Pinpoint the cell where the given text exists, returning its (X, Y) midpoint coordinate. 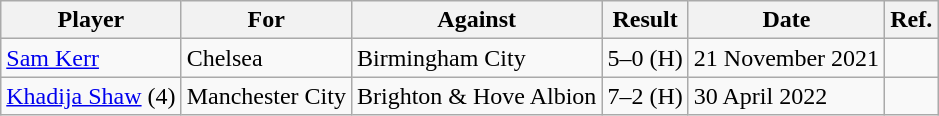
Date (786, 20)
7–2 (H) (645, 96)
Against (476, 20)
Manchester City (266, 96)
Chelsea (266, 58)
Khadija Shaw (4) (91, 96)
Ref. (912, 20)
For (266, 20)
Sam Kerr (91, 58)
Result (645, 20)
Birmingham City (476, 58)
21 November 2021 (786, 58)
5–0 (H) (645, 58)
Player (91, 20)
30 April 2022 (786, 96)
Brighton & Hove Albion (476, 96)
